Determine the (X, Y) coordinate at the center of the cell enclosing the given text.  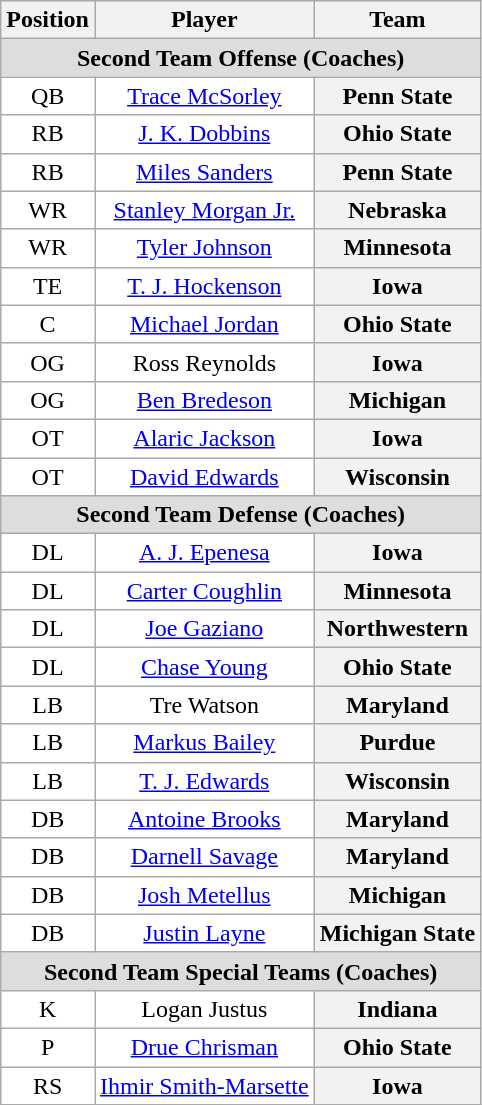
P (48, 1047)
Markus Bailey (204, 743)
Indiana (397, 1009)
K (48, 1009)
Ross Reynolds (204, 362)
QB (48, 96)
Second Team Defense (Coaches) (241, 515)
Alaric Jackson (204, 438)
TE (48, 286)
Team (397, 20)
C (48, 324)
Trace McSorley (204, 96)
Northwestern (397, 629)
A. J. Epenesa (204, 553)
Darnell Savage (204, 857)
Tre Watson (204, 705)
Antoine Brooks (204, 819)
Second Team Special Teams (Coaches) (241, 971)
Miles Sanders (204, 172)
Purdue (397, 743)
Carter Coughlin (204, 591)
Position (48, 20)
Nebraska (397, 210)
Tyler Johnson (204, 248)
Player (204, 20)
T. J. Hockenson (204, 286)
Michael Jordan (204, 324)
Josh Metellus (204, 895)
RS (48, 1085)
Michigan State (397, 933)
Logan Justus (204, 1009)
Joe Gaziano (204, 629)
J. K. Dobbins (204, 134)
Ihmir Smith-Marsette (204, 1085)
Chase Young (204, 667)
T. J. Edwards (204, 781)
Drue Chrisman (204, 1047)
Second Team Offense (Coaches) (241, 58)
David Edwards (204, 477)
Ben Bredeson (204, 400)
Justin Layne (204, 933)
Stanley Morgan Jr. (204, 210)
